Extract the (X, Y) coordinate from the center of the cell holding the provided text.  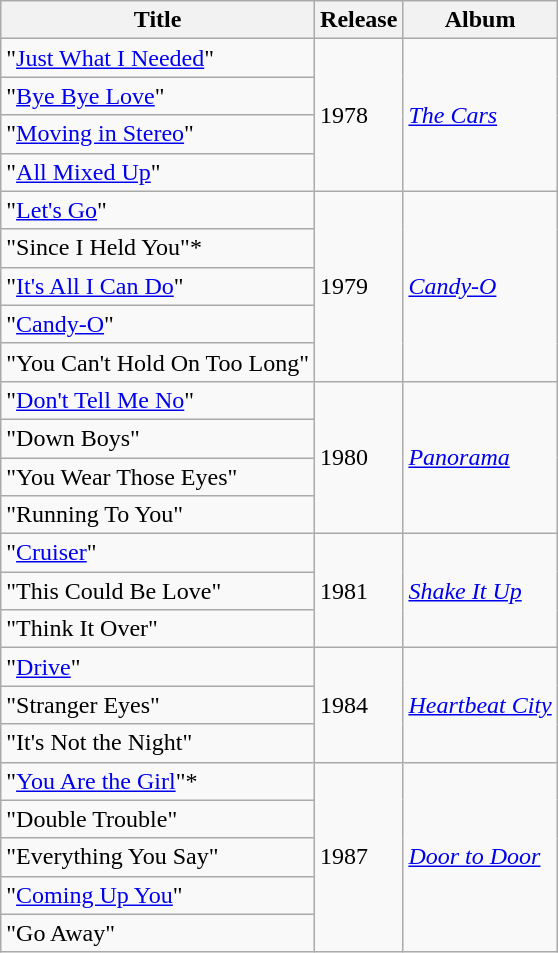
Panorama (480, 457)
"You Are the Girl"* (158, 781)
"Running To You" (158, 515)
1987 (359, 857)
Release (359, 20)
Heartbeat City (480, 705)
1984 (359, 705)
"Down Boys" (158, 438)
"Let's Go" (158, 210)
"It's All I Can Do" (158, 286)
"Think It Over" (158, 629)
"Don't Tell Me No" (158, 400)
1980 (359, 457)
Shake It Up (480, 591)
"Since I Held You"* (158, 248)
Album (480, 20)
"This Could Be Love" (158, 591)
"Cruiser" (158, 553)
"Moving in Stereo" (158, 134)
"Drive" (158, 667)
Door to Door (480, 857)
1978 (359, 115)
"Double Trouble" (158, 819)
Title (158, 20)
"Stranger Eyes" (158, 705)
"Bye Bye Love" (158, 96)
"You Can't Hold On Too Long" (158, 362)
Candy-O (480, 286)
"Coming Up You" (158, 895)
"Go Away" (158, 933)
1979 (359, 286)
"Everything You Say" (158, 857)
"All Mixed Up" (158, 172)
1981 (359, 591)
"It's Not the Night" (158, 743)
"You Wear Those Eyes" (158, 477)
"Just What I Needed" (158, 58)
"Candy-O" (158, 324)
The Cars (480, 115)
